Pinpoint the cell where the given text exists, returning its (x, y) midpoint coordinate. 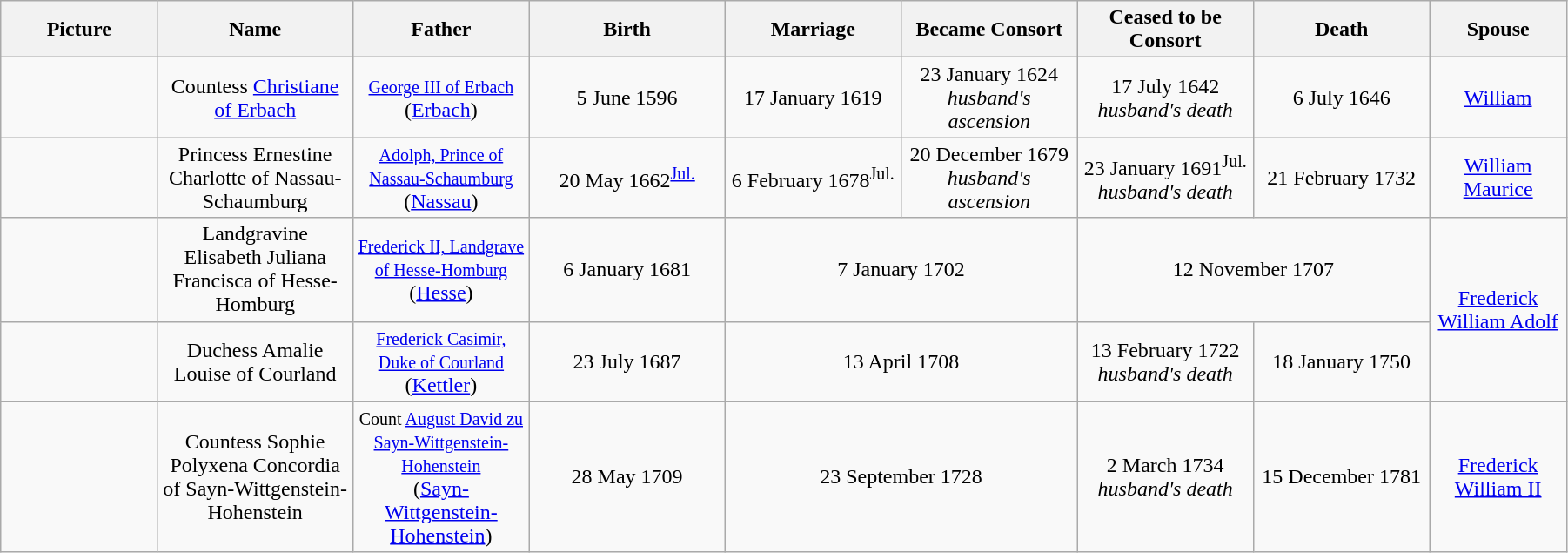
Frederick William II (1498, 477)
17 July 1642husband's death (1165, 98)
20 December 1679husband's ascension (989, 178)
Countess Christiane of Erbach (256, 98)
23 January 1624husband's ascension (989, 98)
Frederick William Adolf (1498, 310)
Landgravine Elisabeth Juliana Francisca of Hesse-Homburg (256, 270)
Adolph, Prince of Nassau-Schaumburg(Nassau) (441, 178)
7 January 1702 (901, 270)
23 July 1687 (627, 361)
Birth (627, 30)
Ceased to be Consort (1165, 30)
William Maurice (1498, 178)
Duchess Amalie Louise of Courland (256, 361)
6 February 1678Jul. (813, 178)
13 April 1708 (901, 361)
15 December 1781 (1341, 477)
20 May 1662Jul. (627, 178)
Became Consort (989, 30)
William (1498, 98)
17 January 1619 (813, 98)
21 February 1732 (1341, 178)
Frederick II, Landgrave of Hesse-Homburg(Hesse) (441, 270)
George III of Erbach(Erbach) (441, 98)
Frederick Casimir, Duke of Courland(Kettler) (441, 361)
18 January 1750 (1341, 361)
12 November 1707 (1253, 270)
6 July 1646 (1341, 98)
Name (256, 30)
2 March 1734husband's death (1165, 477)
13 February 1722husband's death (1165, 361)
Countess Sophie Polyxena Concordia of Sayn-Wittgenstein-Hohenstein (256, 477)
Picture (79, 30)
Count August David zu Sayn-Wittgenstein-Hohenstein(Sayn-Wittgenstein-Hohenstein) (441, 477)
Father (441, 30)
Death (1341, 30)
23 January 1691Jul.husband's death (1165, 178)
Marriage (813, 30)
28 May 1709 (627, 477)
5 June 1596 (627, 98)
23 September 1728 (901, 477)
Princess Ernestine Charlotte of Nassau-Schaumburg (256, 178)
Spouse (1498, 30)
6 January 1681 (627, 270)
